Find where the given text appears and provide that cell's center as (X, Y) coordinate. 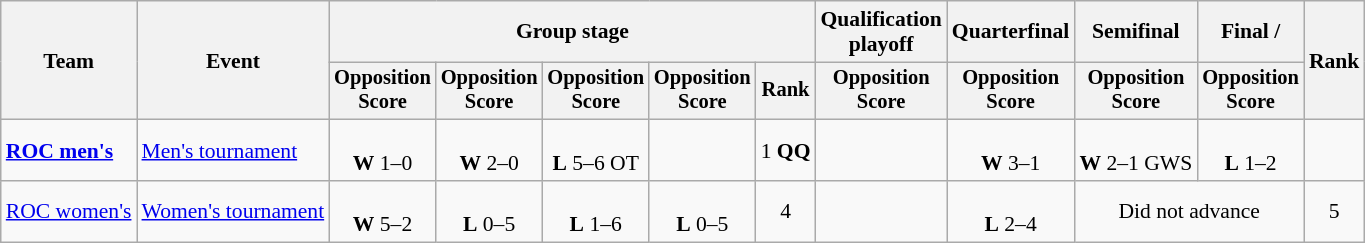
Qualificationplayoff (882, 32)
4 (786, 212)
ROC men's (69, 150)
Event (232, 60)
5 (1334, 212)
ROC women's (69, 212)
L 5–6 OT (596, 150)
1 QQ (786, 150)
Team (69, 60)
L 2–4 (1011, 212)
Did not advance (1188, 212)
W 2–0 (490, 150)
Group stage (572, 32)
Women's tournament (232, 212)
L 1–6 (596, 212)
L 1–2 (1250, 150)
W 5–2 (382, 212)
Semifinal (1136, 32)
Final / (1250, 32)
W 3–1 (1011, 150)
Quarterfinal (1011, 32)
W 2–1 GWS (1136, 150)
Men's tournament (232, 150)
W 1–0 (382, 150)
